Scan for the cell matching the given text and deliver its [X, Y] coordinate at center. 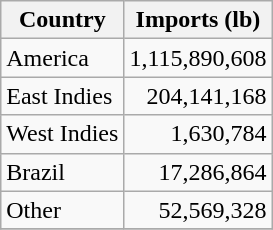
West Indies [62, 134]
America [62, 58]
Brazil [62, 172]
1,115,890,608 [198, 58]
52,569,328 [198, 210]
17,286,864 [198, 172]
Other [62, 210]
East Indies [62, 96]
1,630,784 [198, 134]
Country [62, 20]
204,141,168 [198, 96]
Imports (lb) [198, 20]
